Return [X, Y] of the center of cell containing provided text 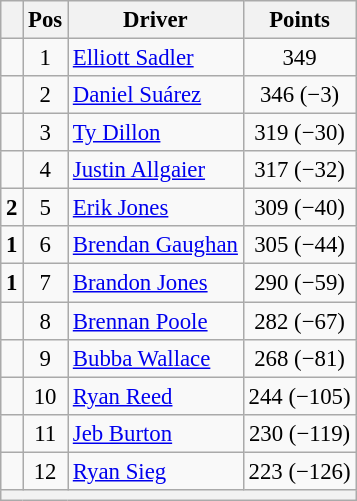
230 (−119) [300, 433]
268 (−81) [300, 358]
282 (−67) [300, 321]
Justin Allgaier [156, 170]
Ty Dillon [156, 133]
Pos [46, 20]
Brendan Gaughan [156, 245]
Daniel Suárez [156, 95]
319 (−30) [300, 133]
4 [46, 170]
309 (−40) [300, 208]
11 [46, 433]
Jeb Burton [156, 433]
223 (−126) [300, 471]
317 (−32) [300, 170]
Driver [156, 20]
Ryan Reed [156, 396]
Erik Jones [156, 208]
10 [46, 396]
5 [46, 208]
Brandon Jones [156, 283]
305 (−44) [300, 245]
Points [300, 20]
3 [46, 133]
244 (−105) [300, 396]
Bubba Wallace [156, 358]
7 [46, 283]
346 (−3) [300, 95]
8 [46, 321]
Brennan Poole [156, 321]
Elliott Sadler [156, 58]
Ryan Sieg [156, 471]
290 (−59) [300, 283]
9 [46, 358]
349 [300, 58]
12 [46, 471]
6 [46, 245]
